Scan for the cell matching the given text and deliver its (X, Y) coordinate at center. 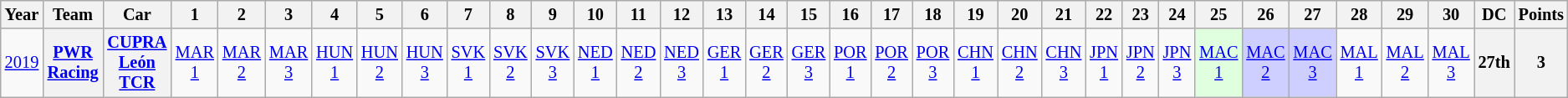
CUPRA León TCR (137, 63)
SVK2 (510, 63)
GER1 (724, 63)
20 (1020, 14)
POR2 (891, 63)
26 (1265, 14)
25 (1218, 14)
4 (335, 14)
29 (1405, 14)
2 (242, 14)
23 (1141, 14)
MAL2 (1405, 63)
MAC2 (1265, 63)
JPN1 (1104, 63)
8 (510, 14)
MAR2 (242, 63)
28 (1360, 14)
10 (595, 14)
SVK3 (553, 63)
Car (137, 14)
19 (975, 14)
CHN2 (1020, 63)
JPN3 (1177, 63)
DC (1494, 14)
18 (933, 14)
CHN3 (1064, 63)
CHN1 (975, 63)
GER3 (809, 63)
PWR Racing (73, 63)
14 (766, 14)
2019 (22, 63)
GER2 (766, 63)
5 (380, 14)
MAC1 (1218, 63)
MAR3 (289, 63)
NED1 (595, 63)
NED2 (639, 63)
16 (850, 14)
22 (1104, 14)
17 (891, 14)
11 (639, 14)
7 (468, 14)
27 (1313, 14)
24 (1177, 14)
27th (1494, 63)
1 (195, 14)
Year (22, 14)
13 (724, 14)
POR1 (850, 63)
30 (1452, 14)
HUN1 (335, 63)
9 (553, 14)
Team (73, 14)
NED3 (682, 63)
12 (682, 14)
HUN2 (380, 63)
MAR1 (195, 63)
POR3 (933, 63)
Points (1541, 14)
MAL1 (1360, 63)
21 (1064, 14)
15 (809, 14)
HUN3 (425, 63)
SVK1 (468, 63)
JPN2 (1141, 63)
MAL3 (1452, 63)
MAC3 (1313, 63)
6 (425, 14)
